Scan for the cell matching the given text and deliver its (x, y) coordinate at center. 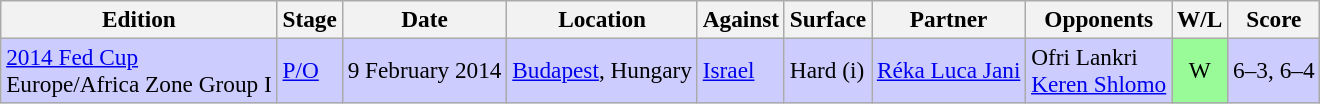
9 February 2014 (424, 70)
Edition (139, 19)
6–3, 6–4 (1274, 70)
W (1200, 70)
2014 Fed Cup Europe/Africa Zone Group I (139, 70)
Location (602, 19)
Réka Luca Jani (949, 70)
Ofri Lankri Keren Shlomo (1099, 70)
P/O (310, 70)
Hard (i) (828, 70)
Surface (828, 19)
W/L (1200, 19)
Budapest, Hungary (602, 70)
Stage (310, 19)
Opponents (1099, 19)
Against (740, 19)
Israel (740, 70)
Partner (949, 19)
Date (424, 19)
Score (1274, 19)
